Capture the cell that displays the provided text and extract its (x, y) central coordinate. 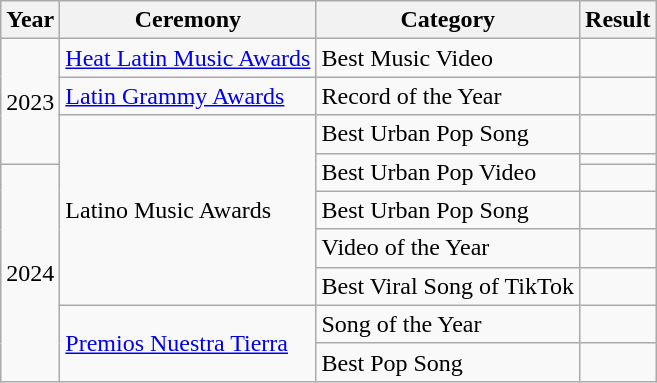
Category (448, 20)
Best Urban Pop Video (448, 172)
Premios Nuestra Tierra (188, 343)
Ceremony (188, 20)
Song of the Year (448, 324)
Best Music Video (448, 58)
2024 (30, 272)
Latino Music Awards (188, 210)
Best Viral Song of TikTok (448, 286)
2023 (30, 102)
Latin Grammy Awards (188, 96)
Result (618, 20)
Year (30, 20)
Record of the Year (448, 96)
Heat Latin Music Awards (188, 58)
Best Pop Song (448, 362)
Video of the Year (448, 248)
